Locate the cell with the specified text and output its [X, Y] center coordinate. 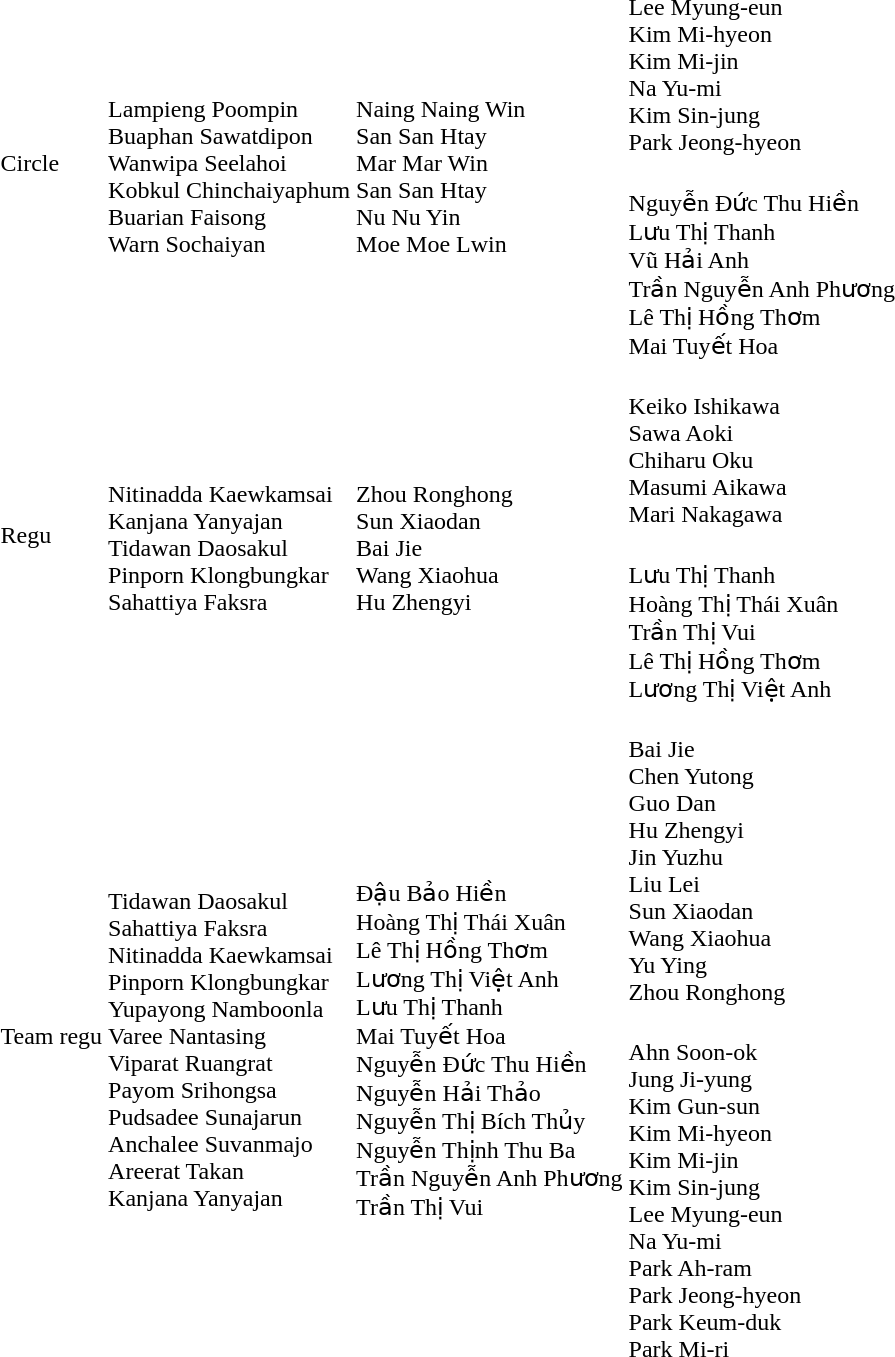
Zhou RonghongSun XiaodanBai JieWang XiaohuaHu Zhengyi [490, 534]
Nitinadda KaewkamsaiKanjana YanyajanTidawan DaosakulPinporn KlongbungkarSahattiya Faksra [230, 534]
